Capture the cell that displays the provided text and extract its (X, Y) central coordinate. 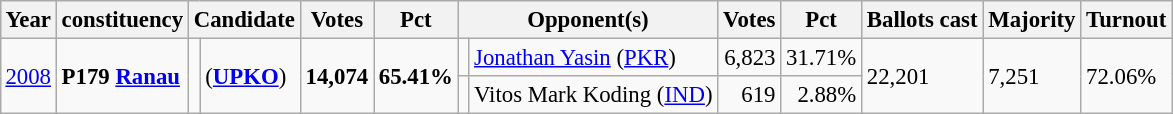
14,074 (336, 76)
65.41% (416, 76)
Vitos Mark Koding (IND) (594, 95)
Turnout (1126, 20)
2.88% (822, 95)
72.06% (1126, 76)
Year (28, 20)
Opponent(s) (588, 20)
619 (750, 95)
(UPKO) (250, 76)
Majority (1032, 20)
Ballots cast (922, 20)
Jonathan Yasin (PKR) (594, 57)
6,823 (750, 57)
31.71% (822, 57)
7,251 (1032, 76)
Candidate (244, 20)
2008 (28, 76)
22,201 (922, 76)
P179 Ranau (122, 76)
constituency (122, 20)
